Output the [X, Y] coordinate of the center of the cell containing the given text.  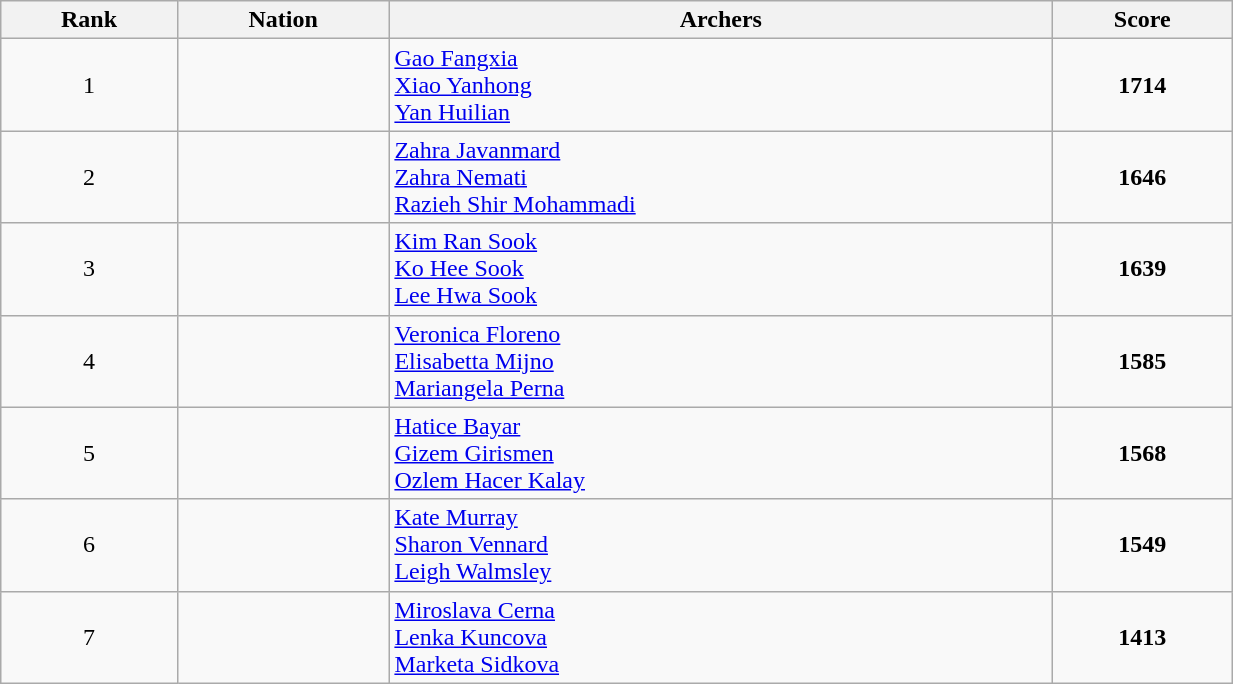
Veronica FlorenoElisabetta MijnoMariangela Perna [721, 361]
1549 [1142, 545]
1568 [1142, 453]
2 [90, 177]
Hatice BayarGizem GirismenOzlem Hacer Kalay [721, 453]
Gao FangxiaXiao YanhongYan Huilian [721, 85]
1 [90, 85]
1646 [1142, 177]
Score [1142, 20]
5 [90, 453]
7 [90, 637]
1413 [1142, 637]
Archers [721, 20]
4 [90, 361]
Kate MurraySharon VennardLeigh Walmsley [721, 545]
6 [90, 545]
Zahra JavanmardZahra NematiRazieh Shir Mohammadi [721, 177]
1639 [1142, 269]
Kim Ran SookKo Hee SookLee Hwa Sook [721, 269]
1714 [1142, 85]
Nation [283, 20]
3 [90, 269]
Rank [90, 20]
1585 [1142, 361]
Miroslava CernaLenka KuncovaMarketa Sidkova [721, 637]
